Extract the (x, y) coordinate from the center of the cell holding the provided text.  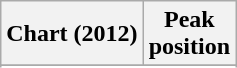
Peakposition (189, 34)
Chart (2012) (72, 34)
